Identify which cell holds the provided text, then report its [X, Y] central coordinate. 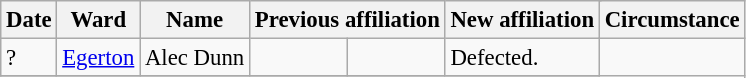
Name [195, 20]
Defected. [522, 58]
Date [29, 20]
Previous affiliation [348, 20]
Alec Dunn [195, 58]
Egerton [98, 58]
? [29, 58]
Ward [98, 20]
Circumstance [672, 20]
New affiliation [522, 20]
